Search for the cell housing the specified text and yield its (x, y) center coordinate. 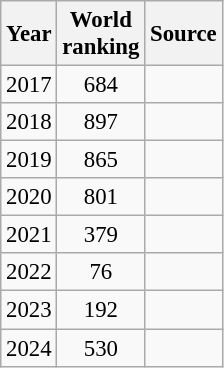
2021 (29, 235)
2023 (29, 310)
2024 (29, 348)
192 (101, 310)
76 (101, 273)
2020 (29, 197)
801 (101, 197)
379 (101, 235)
2018 (29, 122)
865 (101, 160)
530 (101, 348)
684 (101, 85)
Worldranking (101, 34)
Year (29, 34)
Source (184, 34)
2019 (29, 160)
897 (101, 122)
2022 (29, 273)
2017 (29, 85)
